Return [x, y] of the center of cell containing provided text 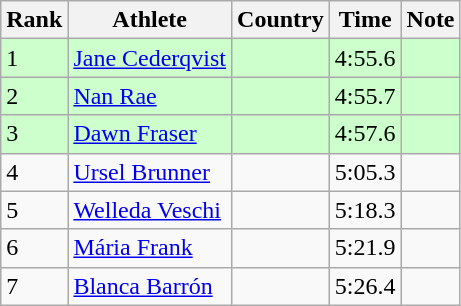
2 [34, 96]
5:21.9 [365, 248]
4 [34, 172]
7 [34, 286]
5 [34, 210]
6 [34, 248]
Welleda Veschi [150, 210]
5:05.3 [365, 172]
Athlete [150, 20]
Note [430, 20]
5:18.3 [365, 210]
1 [34, 58]
Nan Rae [150, 96]
Ursel Brunner [150, 172]
Time [365, 20]
5:26.4 [365, 286]
Country [281, 20]
4:55.6 [365, 58]
Rank [34, 20]
Mária Frank [150, 248]
3 [34, 134]
4:57.6 [365, 134]
Jane Cederqvist [150, 58]
Dawn Fraser [150, 134]
4:55.7 [365, 96]
Blanca Barrón [150, 286]
